Scan for the cell matching the given text and deliver its [X, Y] coordinate at center. 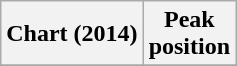
Peak position [189, 34]
Chart (2014) [72, 34]
